Pinpoint the cell where the given text exists, returning its [X, Y] midpoint coordinate. 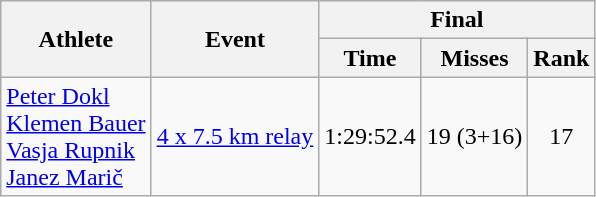
17 [562, 136]
1:29:52.4 [370, 136]
19 (3+16) [474, 136]
Rank [562, 58]
Time [370, 58]
Peter DoklKlemen BauerVasja RupnikJanez Marič [76, 136]
Misses [474, 58]
Event [235, 39]
Final [457, 20]
Athlete [76, 39]
4 x 7.5 km relay [235, 136]
